Capture the cell that displays the provided text and extract its (x, y) central coordinate. 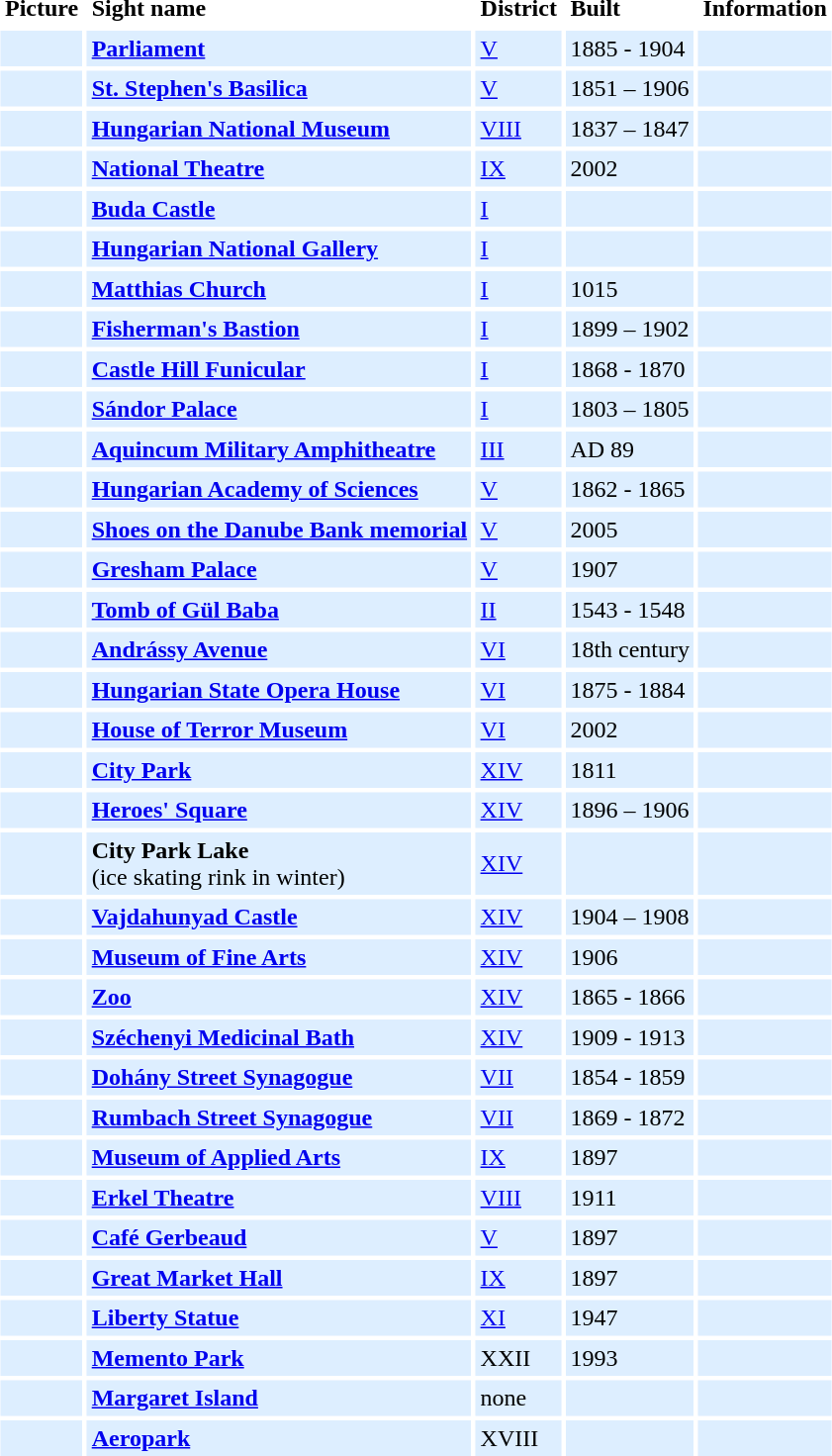
1811 (630, 770)
Sándor Palace (279, 410)
18th century (630, 649)
Memento Park (279, 1358)
Fisherman's Bastion (279, 329)
Matthias Church (279, 289)
none (518, 1398)
Széchenyi Medicinal Bath (279, 1037)
National Theatre (279, 168)
Hungarian National Gallery (279, 249)
Castle Hill Funicular (279, 369)
III (518, 449)
Aeropark (279, 1438)
1885 - 1904 (630, 49)
II (518, 610)
1837 – 1847 (630, 129)
2005 (630, 530)
Gresham Palace (279, 570)
1868 - 1870 (630, 369)
1911 (630, 1198)
Margaret Island (279, 1398)
1875 - 1884 (630, 690)
Shoes on the Danube Bank memorial (279, 530)
Heroes' Square (279, 810)
Parliament (279, 49)
Vajdahunyad Castle (279, 917)
1015 (630, 289)
1909 - 1913 (630, 1037)
City Park (279, 770)
1896 – 1906 (630, 810)
1854 - 1859 (630, 1077)
1906 (630, 957)
Hungarian National Museum (279, 129)
Aquincum Military Amphitheatre (279, 449)
1947 (630, 1318)
XXII (518, 1358)
Dohány Street Synagogue (279, 1077)
1803 – 1805 (630, 410)
1904 – 1908 (630, 917)
1543 - 1548 (630, 610)
XVIII (518, 1438)
1869 - 1872 (630, 1117)
Erkel Theatre (279, 1198)
Liberty Statue (279, 1318)
XI (518, 1318)
Buda Castle (279, 209)
Tomb of Gül Baba (279, 610)
1865 - 1866 (630, 998)
Hungarian State Opera House (279, 690)
Museum of Fine Arts (279, 957)
1899 – 1902 (630, 329)
1862 - 1865 (630, 489)
Café Gerbeaud (279, 1237)
Museum of Applied Arts (279, 1158)
1993 (630, 1358)
Andrássy Avenue (279, 649)
Zoo (279, 998)
AD 89 (630, 449)
St. Stephen's Basilica (279, 89)
Rumbach Street Synagogue (279, 1117)
1851 – 1906 (630, 89)
City Park Lake (ice skating rink in winter) (279, 863)
Hungarian Academy of Sciences (279, 489)
House of Terror Museum (279, 730)
1907 (630, 570)
Great Market Hall (279, 1278)
